Locate the cell with the specified text and output its [x, y] center coordinate. 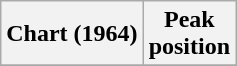
Peakposition [189, 34]
Chart (1964) [72, 34]
